Identify which cell holds the provided text, then report its [x, y] central coordinate. 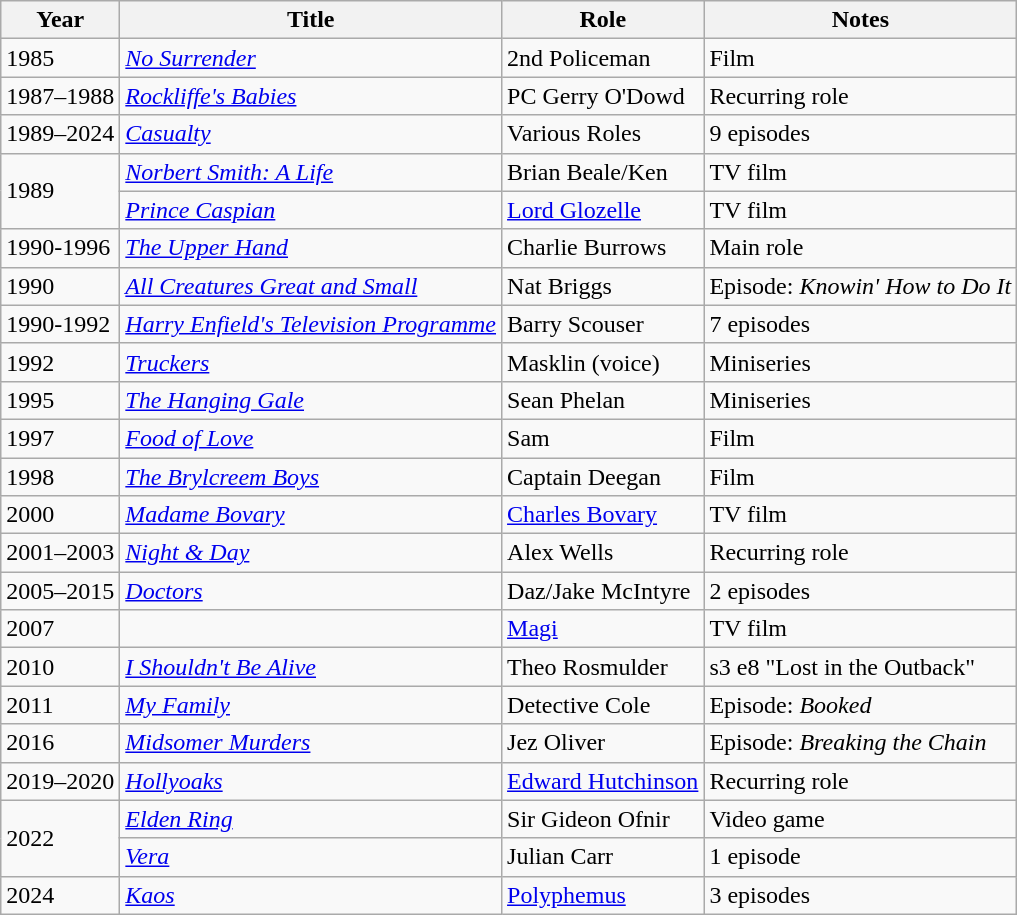
Captain Deegan [603, 477]
2nd Policeman [603, 58]
Madame Bovary [311, 515]
Masklin (voice) [603, 362]
All Creatures Great and Small [311, 286]
1995 [60, 400]
Year [60, 20]
The Upper Hand [311, 248]
2007 [60, 629]
Notes [860, 20]
Episode: Breaking the Chain [860, 743]
Nat Briggs [603, 286]
Elden Ring [311, 819]
1989 [60, 191]
No Surrender [311, 58]
1990-1996 [60, 248]
Julian Carr [603, 857]
9 episodes [860, 134]
1990-1992 [60, 324]
Magi [603, 629]
Daz/Jake McIntyre [603, 591]
Title [311, 20]
Video game [860, 819]
1997 [60, 438]
Jez Oliver [603, 743]
1989–2024 [60, 134]
Role [603, 20]
2 episodes [860, 591]
Edward Hutchinson [603, 781]
I Shouldn't Be Alive [311, 667]
1992 [60, 362]
Theo Rosmulder [603, 667]
1987–1988 [60, 96]
PC Gerry O'Dowd [603, 96]
Lord Glozelle [603, 210]
s3 e8 "Lost in the Outback" [860, 667]
The Hanging Gale [311, 400]
Polyphemus [603, 895]
Vera [311, 857]
2016 [60, 743]
1990 [60, 286]
Barry Scouser [603, 324]
Rockliffe's Babies [311, 96]
3 episodes [860, 895]
Sean Phelan [603, 400]
Truckers [311, 362]
Brian Beale/Ken [603, 172]
Charlie Burrows [603, 248]
Kaos [311, 895]
Various Roles [603, 134]
Casualty [311, 134]
1998 [60, 477]
Main role [860, 248]
2000 [60, 515]
Sir Gideon Ofnir [603, 819]
Harry Enfield's Television Programme [311, 324]
Hollyoaks [311, 781]
Doctors [311, 591]
2001–2003 [60, 553]
Midsomer Murders [311, 743]
1 episode [860, 857]
2005–2015 [60, 591]
Episode: Booked [860, 705]
Episode: Knowin' How to Do It [860, 286]
Norbert Smith: A Life [311, 172]
The Brylcreem Boys [311, 477]
1985 [60, 58]
Food of Love [311, 438]
Detective Cole [603, 705]
2019–2020 [60, 781]
Night & Day [311, 553]
2011 [60, 705]
2024 [60, 895]
Prince Caspian [311, 210]
My Family [311, 705]
2010 [60, 667]
2022 [60, 838]
Alex Wells [603, 553]
Sam [603, 438]
Charles Bovary [603, 515]
7 episodes [860, 324]
